Capture the cell that displays the provided text and extract its [X, Y] central coordinate. 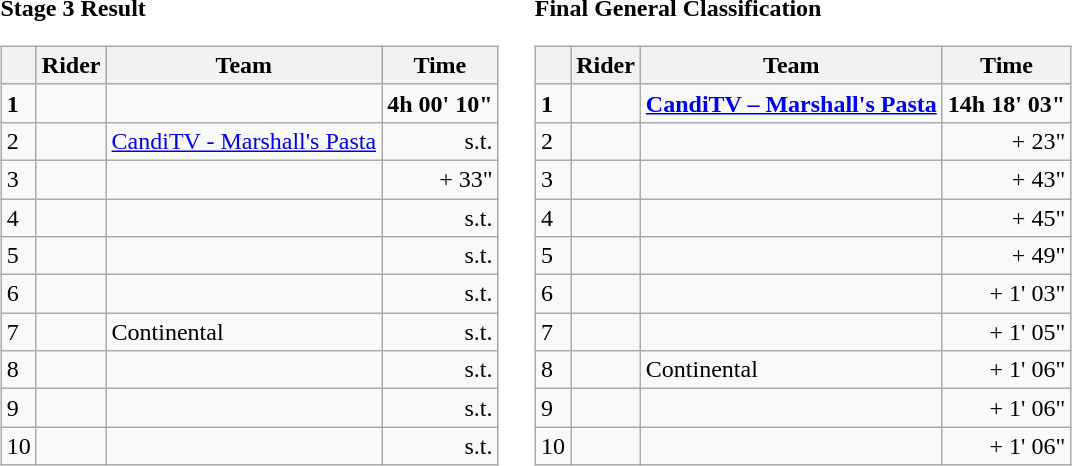
+ 23" [1006, 141]
+ 1' 05" [1006, 332]
+ 49" [1006, 256]
14h 18' 03" [1006, 103]
+ 1' 03" [1006, 294]
+ 43" [1006, 179]
+ 33" [440, 179]
CandiTV – Marshall's Pasta [791, 103]
CandiTV - Marshall's Pasta [244, 141]
+ 45" [1006, 217]
4h 00' 10" [440, 103]
